For the text-containing cell, return its midpoint in (x, y) coordinate format. 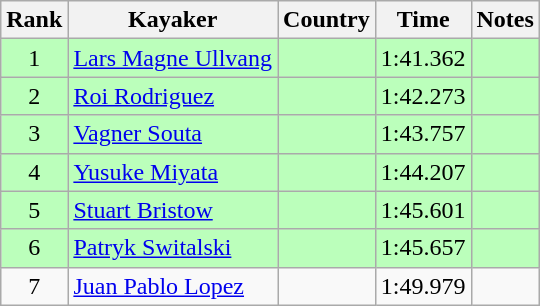
1:45.601 (423, 210)
Notes (505, 20)
4 (34, 172)
1:42.273 (423, 96)
Stuart Bristow (173, 210)
1:44.207 (423, 172)
Juan Pablo Lopez (173, 286)
2 (34, 96)
Country (327, 20)
1:41.362 (423, 58)
1:49.979 (423, 286)
Roi Rodriguez (173, 96)
Vagner Souta (173, 134)
5 (34, 210)
Rank (34, 20)
7 (34, 286)
6 (34, 248)
Time (423, 20)
1 (34, 58)
Kayaker (173, 20)
Lars Magne Ullvang (173, 58)
3 (34, 134)
1:43.757 (423, 134)
1:45.657 (423, 248)
Yusuke Miyata (173, 172)
Patryk Switalski (173, 248)
